Determine the [X, Y] coordinate at the center of the cell enclosing the given text.  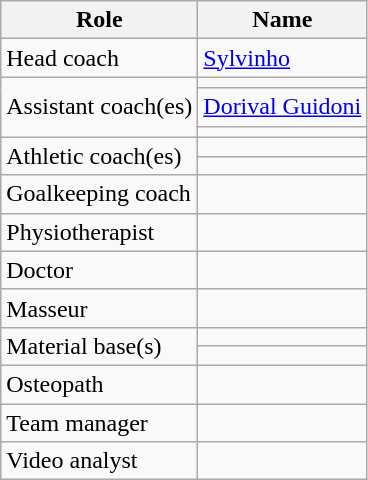
Masseur [100, 308]
Team manager [100, 423]
Assistant coach(es) [100, 107]
Role [100, 20]
Video analyst [100, 461]
Sylvinho [282, 58]
Athletic coach(es) [100, 156]
Head coach [100, 58]
Name [282, 20]
Physiotherapist [100, 232]
Doctor [100, 270]
Osteopath [100, 384]
Goalkeeping coach [100, 194]
Dorival Guidoni [282, 107]
Material base(s) [100, 346]
